Search for the cell housing the specified text and yield its (x, y) center coordinate. 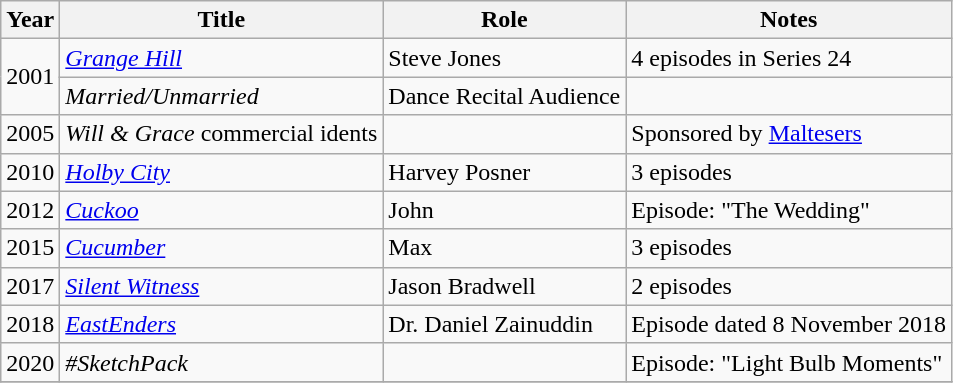
Dance Recital Audience (504, 96)
Max (504, 248)
2010 (30, 172)
Notes (789, 20)
Year (30, 20)
2 episodes (789, 286)
John (504, 210)
2001 (30, 77)
2012 (30, 210)
Steve Jones (504, 58)
Grange Hill (222, 58)
Cucumber (222, 248)
Silent Witness (222, 286)
4 episodes in Series 24 (789, 58)
2017 (30, 286)
Dr. Daniel Zainuddin (504, 324)
2018 (30, 324)
Will & Grace commercial idents (222, 134)
2005 (30, 134)
2020 (30, 362)
Married/Unmarried (222, 96)
Jason Bradwell (504, 286)
Episode: "Light Bulb Moments" (789, 362)
Sponsored by Maltesers (789, 134)
Holby City (222, 172)
Cuckoo (222, 210)
Title (222, 20)
Episode: "The Wedding" (789, 210)
EastEnders (222, 324)
Episode dated 8 November 2018 (789, 324)
Role (504, 20)
#SketchPack (222, 362)
Harvey Posner (504, 172)
2015 (30, 248)
